Return the [X, Y] coordinate for the center point of the cell that contains the specified text.  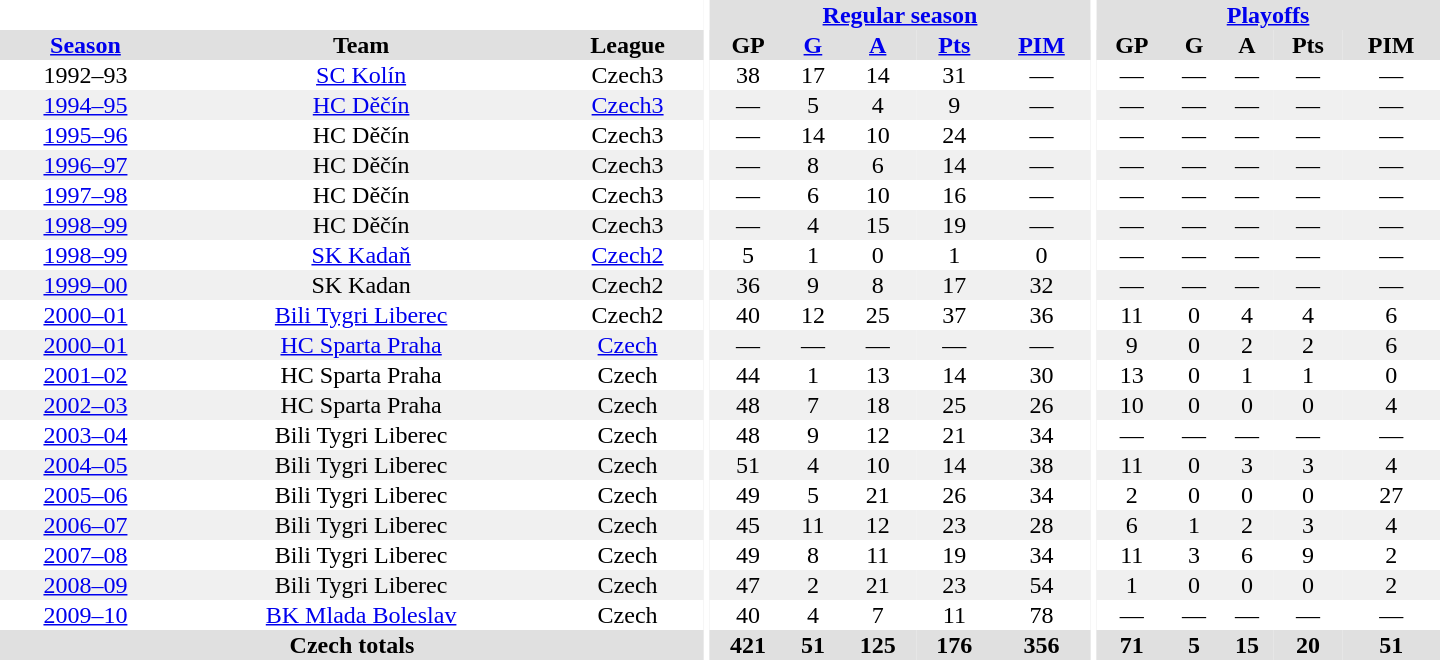
1997–98 [86, 195]
45 [748, 525]
28 [1042, 525]
1994–95 [86, 105]
2009–10 [86, 615]
SK Kadaň [361, 255]
1995–96 [86, 135]
54 [1042, 585]
Season [86, 45]
2008–09 [86, 585]
18 [878, 405]
Playoffs [1268, 15]
2004–05 [86, 465]
2003–04 [86, 435]
Czech totals [352, 645]
20 [1308, 645]
2007–08 [86, 555]
SC Kolín [361, 75]
1996–97 [86, 165]
27 [1391, 495]
24 [954, 135]
SK Kadan [361, 285]
2002–03 [86, 405]
31 [954, 75]
Regular season [900, 15]
32 [1042, 285]
League [628, 45]
176 [954, 645]
30 [1042, 375]
37 [954, 315]
356 [1042, 645]
Team [361, 45]
44 [748, 375]
1999–00 [86, 285]
1992–93 [86, 75]
47 [748, 585]
2005–06 [86, 495]
421 [748, 645]
2001–02 [86, 375]
71 [1132, 645]
125 [878, 645]
BK Mlada Boleslav [361, 615]
2006–07 [86, 525]
16 [954, 195]
78 [1042, 615]
